Capture the cell that displays the provided text and extract its (x, y) central coordinate. 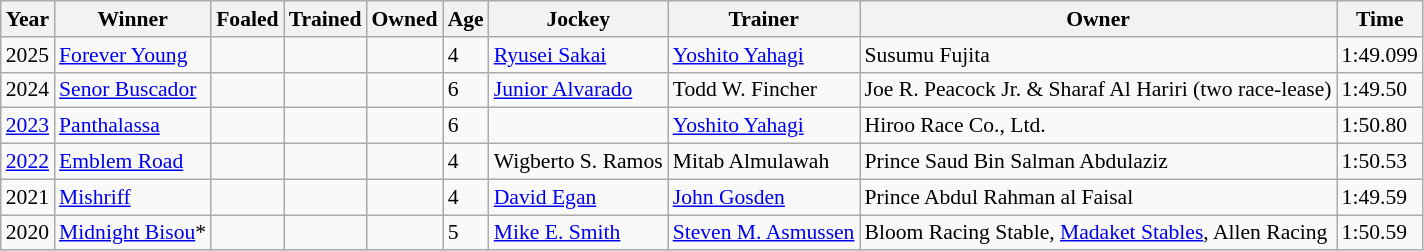
Owner (1098, 19)
Winner (132, 19)
Prince Abdul Rahman al Faisal (1098, 197)
Trainer (764, 19)
Panthalassa (132, 126)
Wigberto S. Ramos (578, 162)
Emblem Road (132, 162)
Midnight Bisou* (132, 233)
Todd W. Fincher (764, 90)
Ryusei Sakai (578, 55)
1:50.59 (1380, 233)
Junior Alvarado (578, 90)
Year (28, 19)
Mitab Almulawah (764, 162)
Prince Saud Bin Salman Abdulaziz (1098, 162)
Hiroo Race Co., Ltd. (1098, 126)
Age (466, 19)
1:50.80 (1380, 126)
Mike E. Smith (578, 233)
1:50.53 (1380, 162)
2024 (28, 90)
2025 (28, 55)
1:49.50 (1380, 90)
2020 (28, 233)
Mishriff (132, 197)
2021 (28, 197)
5 (466, 233)
1:49.099 (1380, 55)
Forever Young (132, 55)
Foaled (247, 19)
Time (1380, 19)
Senor Buscador (132, 90)
Owned (405, 19)
2023 (28, 126)
Steven M. Asmussen (764, 233)
1:49.59 (1380, 197)
2022 (28, 162)
Bloom Racing Stable, Madaket Stables, Allen Racing (1098, 233)
Trained (326, 19)
Susumu Fujita (1098, 55)
Joe R. Peacock Jr. & Sharaf Al Hariri (two race-lease) (1098, 90)
John Gosden (764, 197)
Jockey (578, 19)
David Egan (578, 197)
